From the cell containing the given text, extract its center point as [x, y] coordinate. 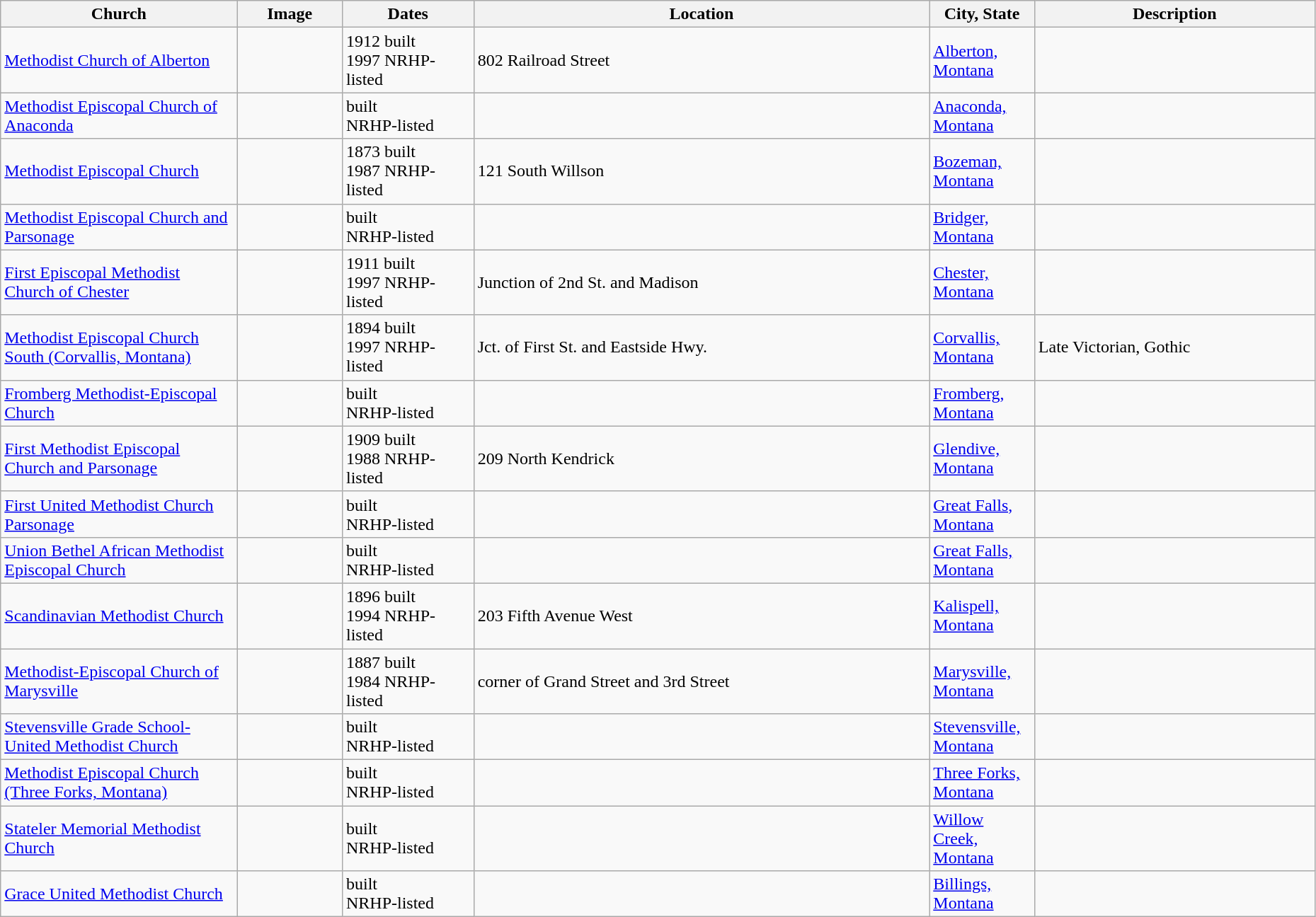
Methodist-Episcopal Church of Marysville [119, 681]
Bridger, Montana [983, 226]
1896 built1994 NRHP-listed [408, 616]
Glendive, Montana [983, 458]
Billings, Montana [983, 894]
Stevensville, Montana [983, 737]
Marysville, Montana [983, 681]
Methodist Church of Alberton [119, 60]
Methodist Episcopal Church [119, 171]
First Episcopal Methodist Church of Chester [119, 282]
Methodist Episcopal Church South (Corvallis, Montana) [119, 347]
Location [702, 14]
Grace United Methodist Church [119, 894]
1909 built1988 NRHP-listed [408, 458]
Methodist Episcopal Church and Parsonage [119, 226]
First Methodist Episcopal Church and Parsonage [119, 458]
Union Bethel African Methodist Episcopal Church [119, 560]
Corvallis, Montana [983, 347]
209 North Kendrick [702, 458]
Dates [408, 14]
City, State [983, 14]
Fromberg Methodist-Episcopal Church [119, 403]
121 South Willson [702, 171]
802 Railroad Street [702, 60]
Description [1174, 14]
Three Forks, Montana [983, 783]
Fromberg, Montana [983, 403]
1887 built1984 NRHP-listed [408, 681]
1873 built1987 NRHP-listed [408, 171]
Jct. of First St. and Eastside Hwy. [702, 347]
Image [290, 14]
Stevensville Grade School-United Methodist Church [119, 737]
builtNRHP-listed [408, 894]
Church [119, 14]
Willow Creek, Montana [983, 838]
Junction of 2nd St. and Madison [702, 282]
Alberton, Montana [983, 60]
Scandinavian Methodist Church [119, 616]
First United Methodist Church Parsonage [119, 514]
Methodist Episcopal Church (Three Forks, Montana) [119, 783]
Bozeman, Montana [983, 171]
Anaconda, Montana [983, 116]
1912 built1997 NRHP-listed [408, 60]
1911 built1997 NRHP-listed [408, 282]
Late Victorian, Gothic [1174, 347]
1894 built1997 NRHP-listed [408, 347]
203 Fifth Avenue West [702, 616]
Methodist Episcopal Church of Anaconda [119, 116]
Kalispell, Montana [983, 616]
Stateler Memorial Methodist Church [119, 838]
Chester, Montana [983, 282]
corner of Grand Street and 3rd Street [702, 681]
